Scan for the cell matching the given text and deliver its (x, y) coordinate at center. 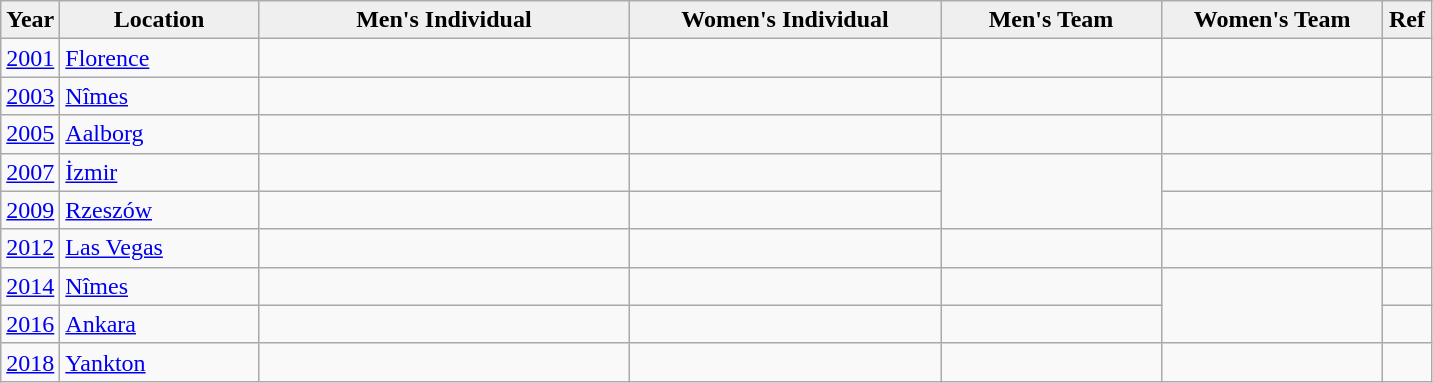
2001 (30, 58)
Aalborg (160, 134)
Rzeszów (160, 210)
Men's Team (1050, 20)
2005 (30, 134)
2016 (30, 324)
2003 (30, 96)
Men's Individual (444, 20)
İzmir (160, 172)
Ref (1408, 20)
2014 (30, 286)
2007 (30, 172)
2012 (30, 248)
Las Vegas (160, 248)
Location (160, 20)
Florence (160, 58)
Year (30, 20)
2009 (30, 210)
Women's Team (1272, 20)
Women's Individual (784, 20)
Yankton (160, 362)
Ankara (160, 324)
2018 (30, 362)
